Extract the [X, Y] coordinate from the center of the cell holding the provided text.  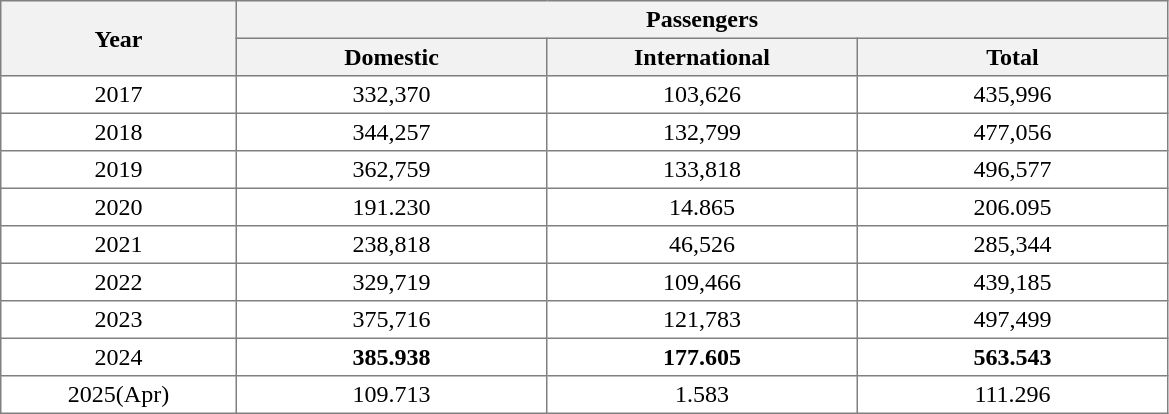
238,818 [391, 245]
132,799 [702, 132]
Total [1012, 57]
121,783 [702, 320]
103,626 [702, 95]
477,056 [1012, 132]
362,759 [391, 170]
2025(Apr) [119, 395]
439,185 [1012, 282]
109,466 [702, 282]
111.296 [1012, 395]
435,996 [1012, 95]
285,344 [1012, 245]
Year [119, 38]
496,577 [1012, 170]
206.095 [1012, 207]
2018 [119, 132]
177.605 [702, 357]
46,526 [702, 245]
2022 [119, 282]
International [702, 57]
Passengers [702, 20]
2024 [119, 357]
1.583 [702, 395]
133,818 [702, 170]
385.938 [391, 357]
2017 [119, 95]
497,499 [1012, 320]
344,257 [391, 132]
2021 [119, 245]
14.865 [702, 207]
191.230 [391, 207]
2019 [119, 170]
375,716 [391, 320]
332,370 [391, 95]
2020 [119, 207]
109.713 [391, 395]
Domestic [391, 57]
2023 [119, 320]
563.543 [1012, 357]
329,719 [391, 282]
